Search for the cell housing the specified text and yield its (x, y) center coordinate. 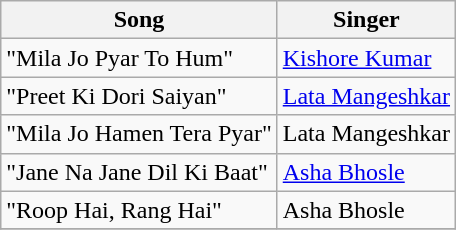
"Jane Na Jane Dil Ki Baat" (139, 172)
"Preet Ki Dori Saiyan" (139, 96)
"Roop Hai, Rang Hai" (139, 210)
Singer (366, 20)
"Mila Jo Hamen Tera Pyar" (139, 134)
Song (139, 20)
Kishore Kumar (366, 58)
"Mila Jo Pyar To Hum" (139, 58)
